Output the [X, Y] coordinate of the center of the cell containing the given text.  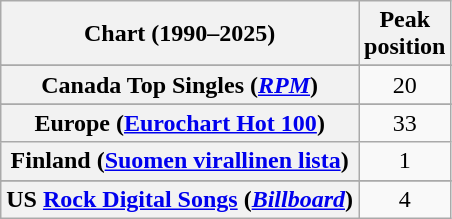
20 [405, 85]
33 [405, 123]
Canada Top Singles (RPM) [180, 85]
Chart (1990–2025) [180, 34]
Finland (Suomen virallinen lista) [180, 161]
1 [405, 161]
Peakposition [405, 34]
US Rock Digital Songs (Billboard) [180, 199]
4 [405, 199]
Europe (Eurochart Hot 100) [180, 123]
